Scan for the cell matching the given text and deliver its [X, Y] coordinate at center. 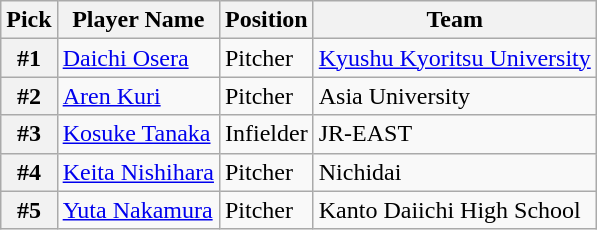
Kosuke Tanaka [138, 134]
Asia University [454, 96]
Yuta Nakamura [138, 210]
#4 [29, 172]
#2 [29, 96]
#5 [29, 210]
#3 [29, 134]
Position [266, 20]
Kyushu Kyoritsu University [454, 58]
Player Name [138, 20]
Pick [29, 20]
Keita Nishihara [138, 172]
Daichi Osera [138, 58]
Team [454, 20]
Aren Kuri [138, 96]
#1 [29, 58]
Kanto Daiichi High School [454, 210]
Infielder [266, 134]
Nichidai [454, 172]
JR-EAST [454, 134]
